Determine the (x, y) coordinate at the center of the cell enclosing the given text.  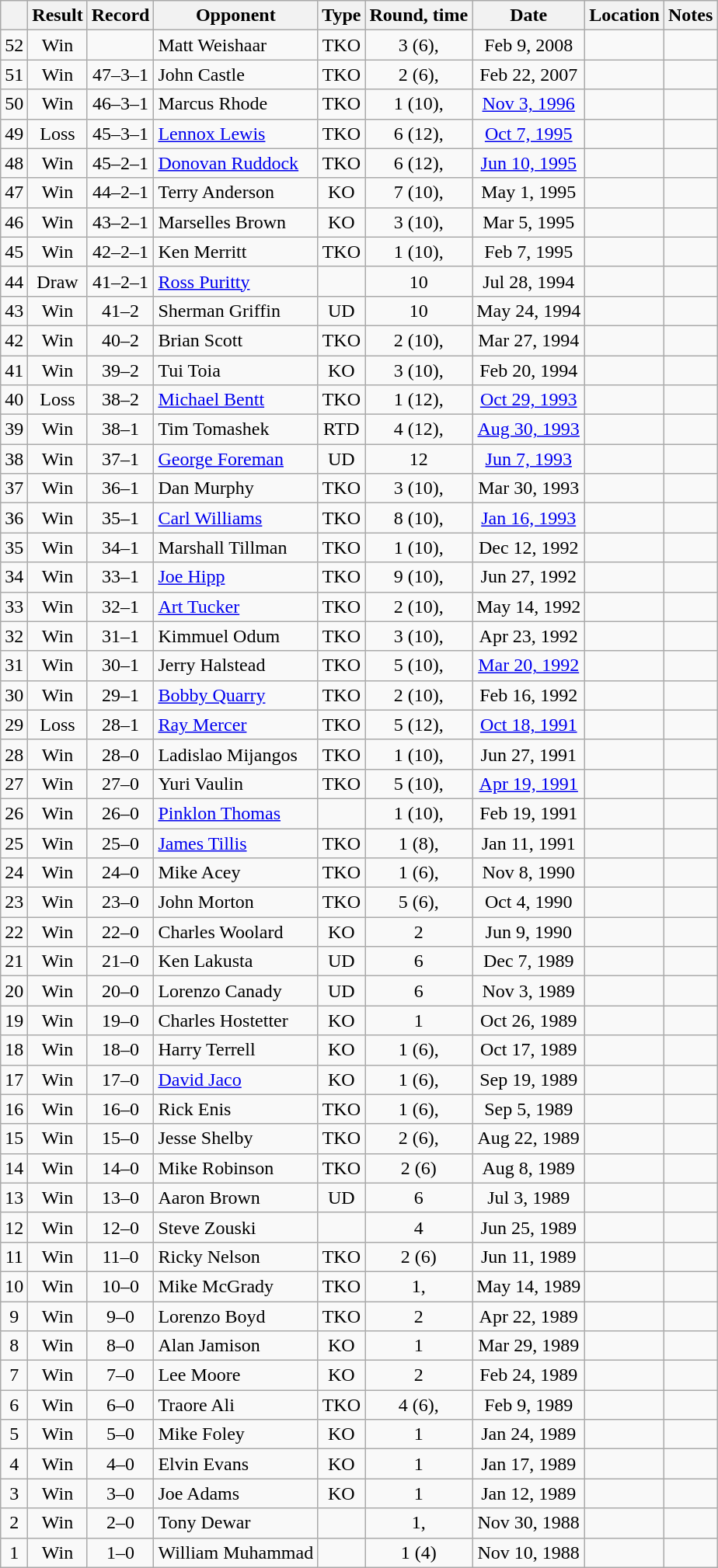
Mar 20, 1992 (528, 666)
45 (14, 252)
24–0 (120, 873)
Jan 24, 1989 (528, 1434)
37 (14, 488)
John Castle (236, 75)
Jun 7, 1993 (528, 459)
Nov 30, 1988 (528, 1523)
Opponent (236, 16)
Harry Terrell (236, 1050)
Dan Murphy (236, 488)
Ray Mercer (236, 725)
17 (14, 1080)
42 (14, 340)
Jun 25, 1989 (528, 1227)
4–0 (120, 1464)
44 (14, 281)
36 (14, 518)
41 (14, 370)
47–3–1 (120, 75)
Bobby Quarry (236, 695)
16–0 (120, 1109)
Type (342, 16)
50 (14, 104)
Kimmuel Odum (236, 636)
May 14, 1992 (528, 607)
Mar 29, 1989 (528, 1346)
Steve Zouski (236, 1227)
Jan 16, 1993 (528, 518)
1 (12), (419, 400)
29–1 (120, 695)
52 (14, 45)
Jan 17, 1989 (528, 1464)
45–2–1 (120, 163)
22–0 (120, 932)
Jul 28, 1994 (528, 281)
5 (6), (419, 902)
22 (14, 932)
Dec 12, 1992 (528, 548)
Feb 9, 2008 (528, 45)
15 (14, 1139)
5 (12), (419, 725)
Mike Foley (236, 1434)
49 (14, 134)
Jerry Halstead (236, 666)
4 (12), (419, 429)
25 (14, 843)
Mar 27, 1994 (528, 340)
17–0 (120, 1080)
Mar 30, 1993 (528, 488)
Date (528, 16)
1–0 (120, 1552)
May 1, 1995 (528, 193)
39 (14, 429)
Ricky Nelson (236, 1257)
2–0 (120, 1523)
9 (10), (419, 577)
34–1 (120, 548)
Ross Puritty (236, 281)
Lennox Lewis (236, 134)
3–0 (120, 1493)
15–0 (120, 1139)
20 (14, 991)
Pinklon Thomas (236, 813)
Jun 11, 1989 (528, 1257)
7 (14, 1375)
Mar 5, 1995 (528, 222)
27–0 (120, 784)
38 (14, 459)
Jun 27, 1991 (528, 754)
23 (14, 902)
Jun 10, 1995 (528, 163)
Jan 11, 1991 (528, 843)
38–2 (120, 400)
28 (14, 754)
Jun 27, 1992 (528, 577)
Jan 12, 1989 (528, 1493)
29 (14, 725)
28–1 (120, 725)
Charles Hostetter (236, 1020)
40–2 (120, 340)
45–3–1 (120, 134)
Feb 19, 1991 (528, 813)
Sep 19, 1989 (528, 1080)
46–3–1 (120, 104)
Joe Adams (236, 1493)
40 (14, 400)
5 (14, 1434)
32 (14, 636)
Elvin Evans (236, 1464)
42–2–1 (120, 252)
Round, time (419, 16)
Jun 9, 1990 (528, 932)
Oct 7, 1995 (528, 134)
Nov 10, 1988 (528, 1552)
14–0 (120, 1168)
39–2 (120, 370)
Oct 4, 1990 (528, 902)
46 (14, 222)
John Morton (236, 902)
Nov 3, 1996 (528, 104)
Oct 18, 1991 (528, 725)
31 (14, 666)
34 (14, 577)
25–0 (120, 843)
36–1 (120, 488)
9–0 (120, 1316)
Marcus Rhode (236, 104)
Sherman Griffin (236, 311)
26–0 (120, 813)
Apr 22, 1989 (528, 1316)
Lorenzo Boyd (236, 1316)
Feb 24, 1989 (528, 1375)
May 14, 1989 (528, 1286)
Mike McGrady (236, 1286)
George Foreman (236, 459)
23–0 (120, 902)
16 (14, 1109)
Feb 7, 1995 (528, 252)
Tui Toia (236, 370)
6–0 (120, 1405)
41–2–1 (120, 281)
8 (14, 1346)
35–1 (120, 518)
Art Tucker (236, 607)
27 (14, 784)
38–1 (120, 429)
Ken Lakusta (236, 961)
Traore Ali (236, 1405)
James Tillis (236, 843)
Result (58, 16)
Draw (58, 281)
37–1 (120, 459)
18 (14, 1050)
Yuri Vaulin (236, 784)
Aug 22, 1989 (528, 1139)
41–2 (120, 311)
Michael Bentt (236, 400)
28–0 (120, 754)
Ken Merritt (236, 252)
Sep 5, 1989 (528, 1109)
Matt Weishaar (236, 45)
Mike Robinson (236, 1168)
24 (14, 873)
Apr 19, 1991 (528, 784)
Dec 7, 1989 (528, 961)
May 24, 1994 (528, 311)
19–0 (120, 1020)
51 (14, 75)
10–0 (120, 1286)
20–0 (120, 991)
Oct 29, 1993 (528, 400)
19 (14, 1020)
Record (120, 16)
13 (14, 1198)
12–0 (120, 1227)
8 (10), (419, 518)
Aug 30, 1993 (528, 429)
Marshall Tillman (236, 548)
13–0 (120, 1198)
RTD (342, 429)
30–1 (120, 666)
Ladislao Mijangos (236, 754)
Feb 16, 1992 (528, 695)
11 (14, 1257)
7 (10), (419, 193)
30 (14, 695)
21–0 (120, 961)
Lee Moore (236, 1375)
4 (6), (419, 1405)
Apr 23, 1992 (528, 636)
3 (6), (419, 45)
David Jaco (236, 1080)
1 (4) (419, 1552)
Feb 20, 1994 (528, 370)
43–2–1 (120, 222)
Marselles Brown (236, 222)
33–1 (120, 577)
18–0 (120, 1050)
14 (14, 1168)
7–0 (120, 1375)
Oct 26, 1989 (528, 1020)
Terry Anderson (236, 193)
47 (14, 193)
Oct 17, 1989 (528, 1050)
Jesse Shelby (236, 1139)
Nov 8, 1990 (528, 873)
Nov 3, 1989 (528, 991)
William Muhammad (236, 1552)
Donovan Ruddock (236, 163)
43 (14, 311)
Aaron Brown (236, 1198)
Feb 9, 1989 (528, 1405)
33 (14, 607)
44–2–1 (120, 193)
Joe Hipp (236, 577)
11–0 (120, 1257)
Location (625, 16)
8–0 (120, 1346)
5–0 (120, 1434)
Carl Williams (236, 518)
48 (14, 163)
9 (14, 1316)
Brian Scott (236, 340)
31–1 (120, 636)
Mike Acey (236, 873)
35 (14, 548)
1 (8), (419, 843)
21 (14, 961)
3 (14, 1493)
Rick Enis (236, 1109)
Jul 3, 1989 (528, 1198)
Tony Dewar (236, 1523)
Alan Jamison (236, 1346)
Notes (690, 16)
Lorenzo Canady (236, 991)
Tim Tomashek (236, 429)
Charles Woolard (236, 932)
32–1 (120, 607)
Aug 8, 1989 (528, 1168)
26 (14, 813)
Feb 22, 2007 (528, 75)
